Identify which cell holds the provided text, then report its [x, y] central coordinate. 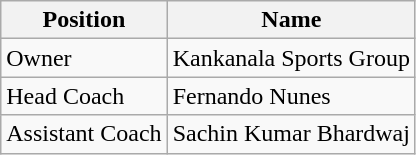
Position [84, 20]
Fernando Nunes [291, 96]
Owner [84, 58]
Head Coach [84, 96]
Kankanala Sports Group [291, 58]
Name [291, 20]
Sachin Kumar Bhardwaj [291, 134]
Assistant Coach [84, 134]
